Determine the (X, Y) coordinate at the center of the cell enclosing the given text.  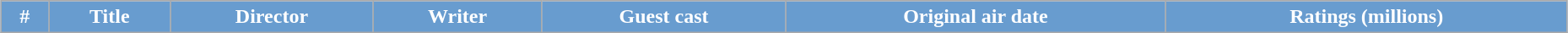
Guest cast (663, 17)
# (25, 17)
Title (110, 17)
Original air date (976, 17)
Director (272, 17)
Writer (457, 17)
Ratings (millions) (1366, 17)
